Pinpoint the cell where the given text exists, returning its (X, Y) midpoint coordinate. 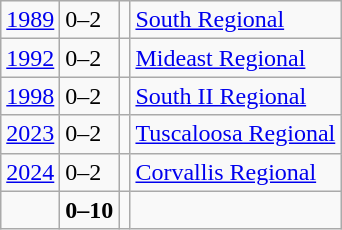
South II Regional (236, 96)
South Regional (236, 20)
1998 (30, 96)
1989 (30, 20)
0–10 (90, 210)
1992 (30, 58)
Tuscaloosa Regional (236, 134)
2024 (30, 172)
Corvallis Regional (236, 172)
2023 (30, 134)
Mideast Regional (236, 58)
